Determine the (x, y) coordinate at the center of the cell enclosing the given text.  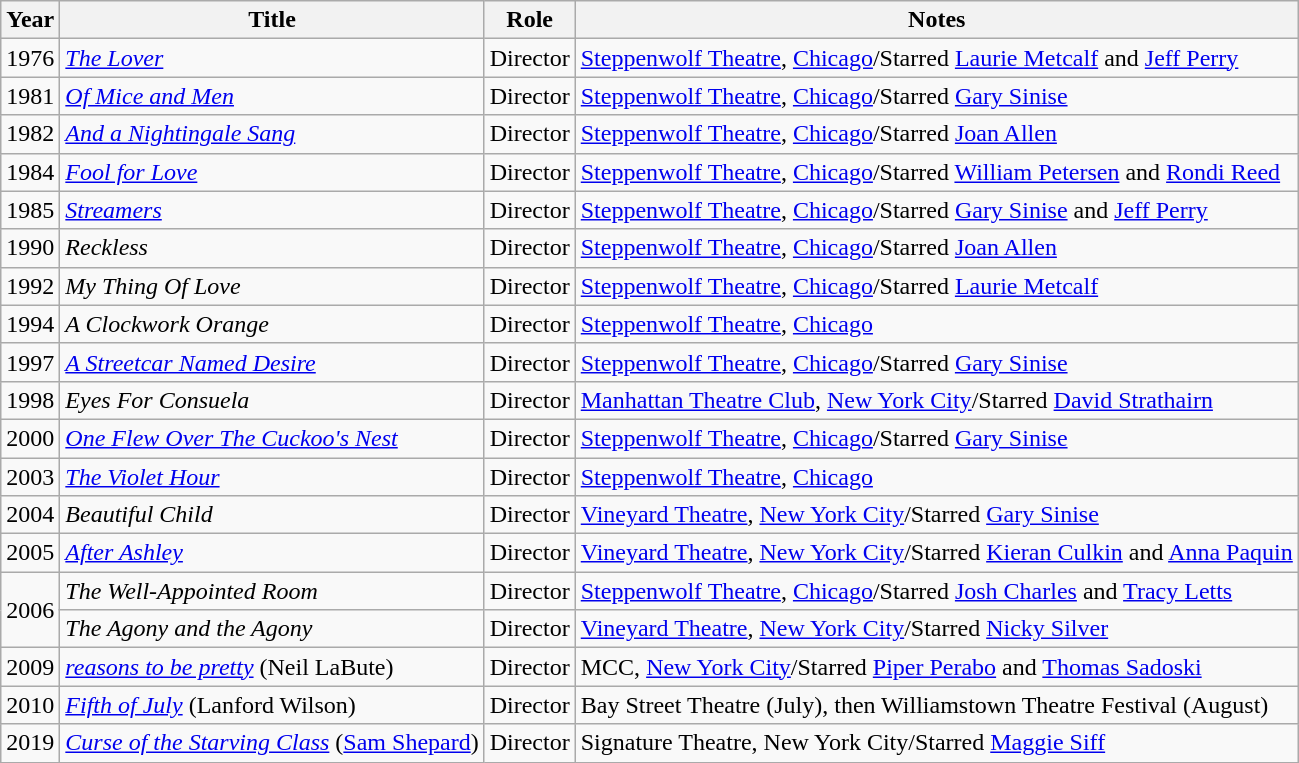
2000 (30, 438)
1990 (30, 248)
Reckless (272, 248)
Fool for Love (272, 172)
2003 (30, 477)
Of Mice and Men (272, 96)
Role (530, 20)
1976 (30, 58)
Beautiful Child (272, 515)
A Streetcar Named Desire (272, 362)
Steppenwolf Theatre, Chicago/Starred William Petersen and Rondi Reed (936, 172)
Manhattan Theatre Club, New York City/Starred David Strathairn (936, 400)
1994 (30, 324)
reasons to be pretty (Neil LaBute) (272, 667)
Streamers (272, 210)
The Violet Hour (272, 477)
A Clockwork Orange (272, 324)
Notes (936, 20)
Bay Street Theatre (July), then Williamstown Theatre Festival (August) (936, 705)
1981 (30, 96)
Vineyard Theatre, New York City/Starred Kieran Culkin and Anna Paquin (936, 553)
The Agony and the Agony (272, 629)
And a Nightingale Sang (272, 134)
1984 (30, 172)
Steppenwolf Theatre, Chicago/Starred Josh Charles and Tracy Letts (936, 591)
The Well-Appointed Room (272, 591)
2004 (30, 515)
Signature Theatre, New York City/Starred Maggie Siff (936, 743)
Steppenwolf Theatre, Chicago/Starred Gary Sinise and Jeff Perry (936, 210)
Curse of the Starving Class (Sam Shepard) (272, 743)
Steppenwolf Theatre, Chicago/Starred Laurie Metcalf and Jeff Perry (936, 58)
Vineyard Theatre, New York City/Starred Gary Sinise (936, 515)
Year (30, 20)
Title (272, 20)
1992 (30, 286)
Vineyard Theatre, New York City/Starred Nicky Silver (936, 629)
Eyes For Consuela (272, 400)
2006 (30, 610)
MCC, New York City/Starred Piper Perabo and Thomas Sadoski (936, 667)
Fifth of July (Lanford Wilson) (272, 705)
One Flew Over The Cuckoo's Nest (272, 438)
2019 (30, 743)
2010 (30, 705)
After Ashley (272, 553)
The Lover (272, 58)
Steppenwolf Theatre, Chicago/Starred Laurie Metcalf (936, 286)
1998 (30, 400)
My Thing Of Love (272, 286)
2005 (30, 553)
1985 (30, 210)
1982 (30, 134)
2009 (30, 667)
1997 (30, 362)
